Find where the given text appears and provide that cell's center as (X, Y) coordinate. 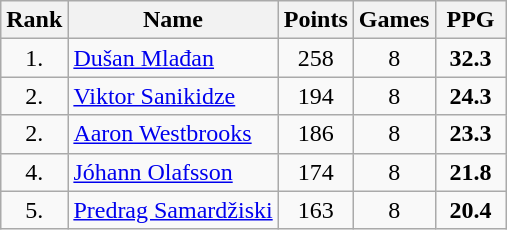
Dušan Mlađan (173, 58)
Viktor Sanikidze (173, 96)
186 (316, 134)
194 (316, 96)
Points (316, 20)
5. (34, 210)
23.3 (470, 134)
Games (394, 20)
Aaron Westbrooks (173, 134)
258 (316, 58)
Predrag Samardžiski (173, 210)
PPG (470, 20)
163 (316, 210)
32.3 (470, 58)
Name (173, 20)
24.3 (470, 96)
21.8 (470, 172)
1. (34, 58)
174 (316, 172)
20.4 (470, 210)
4. (34, 172)
Jóhann Olafsson (173, 172)
Rank (34, 20)
